Extract the [x, y] coordinate from the center of the cell holding the provided text.  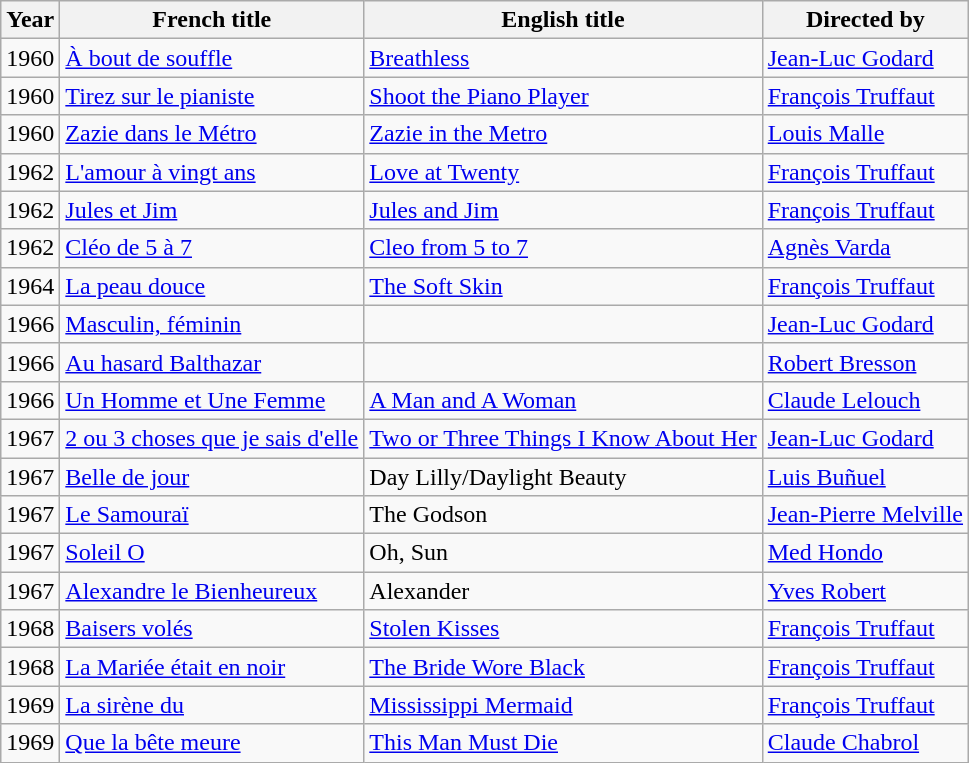
Love at Twenty [563, 172]
À bout de souffle [212, 58]
Jules and Jim [563, 210]
Two or Three Things I Know About Her [563, 438]
Zazie dans le Métro [212, 134]
A Man and A Woman [563, 400]
Breathless [563, 58]
La Mariée était en noir [212, 667]
Louis Malle [865, 134]
Luis Buñuel [865, 477]
The Godson [563, 515]
Belle de jour [212, 477]
L'amour à vingt ans [212, 172]
Soleil O [212, 553]
Robert Bresson [865, 362]
Jean-Pierre Melville [865, 515]
Directed by [865, 20]
Masculin, féminin [212, 324]
Que la bête meure [212, 743]
Med Hondo [865, 553]
Day Lilly/Daylight Beauty [563, 477]
Cléo de 5 à 7 [212, 248]
Claude Chabrol [865, 743]
The Bride Wore Black [563, 667]
Shoot the Piano Player [563, 96]
La sirène du [212, 705]
Oh, Sun [563, 553]
Zazie in the Metro [563, 134]
Cleo from 5 to 7 [563, 248]
Yves Robert [865, 591]
Un Homme et Une Femme [212, 400]
La peau douce [212, 286]
Au hasard Balthazar [212, 362]
English title [563, 20]
Stolen Kisses [563, 629]
The Soft Skin [563, 286]
Tirez sur le pianiste [212, 96]
Mississippi Mermaid [563, 705]
Jules et Jim [212, 210]
2 ou 3 choses que je sais d'elle [212, 438]
Baisers volés [212, 629]
Alexandre le Bienheureux [212, 591]
Le Samouraï [212, 515]
1964 [30, 286]
French title [212, 20]
Year [30, 20]
Agnès Varda [865, 248]
Claude Lelouch [865, 400]
Alexander [563, 591]
This Man Must Die [563, 743]
